Return the [x, y] coordinate for the center point of the cell that contains the specified text.  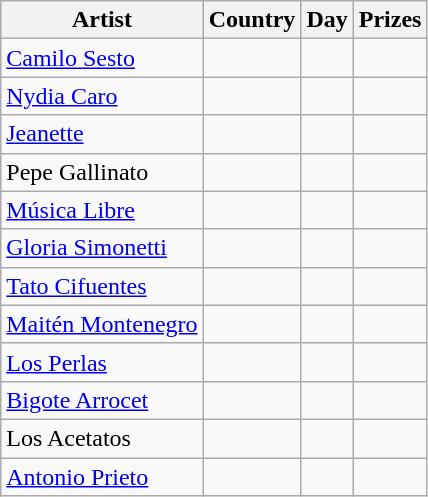
Tato Cifuentes [102, 286]
Maitén Montenegro [102, 324]
Antonio Prieto [102, 477]
Bigote Arrocet [102, 400]
Los Acetatos [102, 438]
Nydia Caro [102, 96]
Jeanette [102, 134]
Música Libre [102, 210]
Pepe Gallinato [102, 172]
Day [327, 20]
Gloria Simonetti [102, 248]
Prizes [390, 20]
Camilo Sesto [102, 58]
Artist [102, 20]
Los Perlas [102, 362]
Country [252, 20]
